Detect which cell encompasses the target text, then output its (x, y) center coordinate. 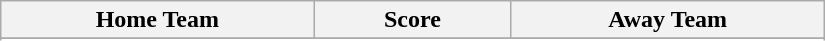
Home Team (158, 20)
Away Team (668, 20)
Score (412, 20)
